Locate the cell with the specified text and output its [x, y] center coordinate. 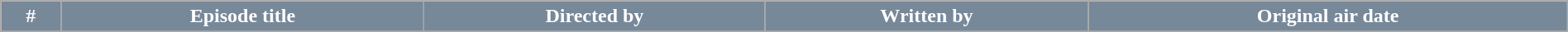
Original air date [1328, 16]
# [31, 16]
Episode title [243, 16]
Written by [926, 16]
Directed by [595, 16]
